Detect which cell encompasses the target text, then output its (X, Y) center coordinate. 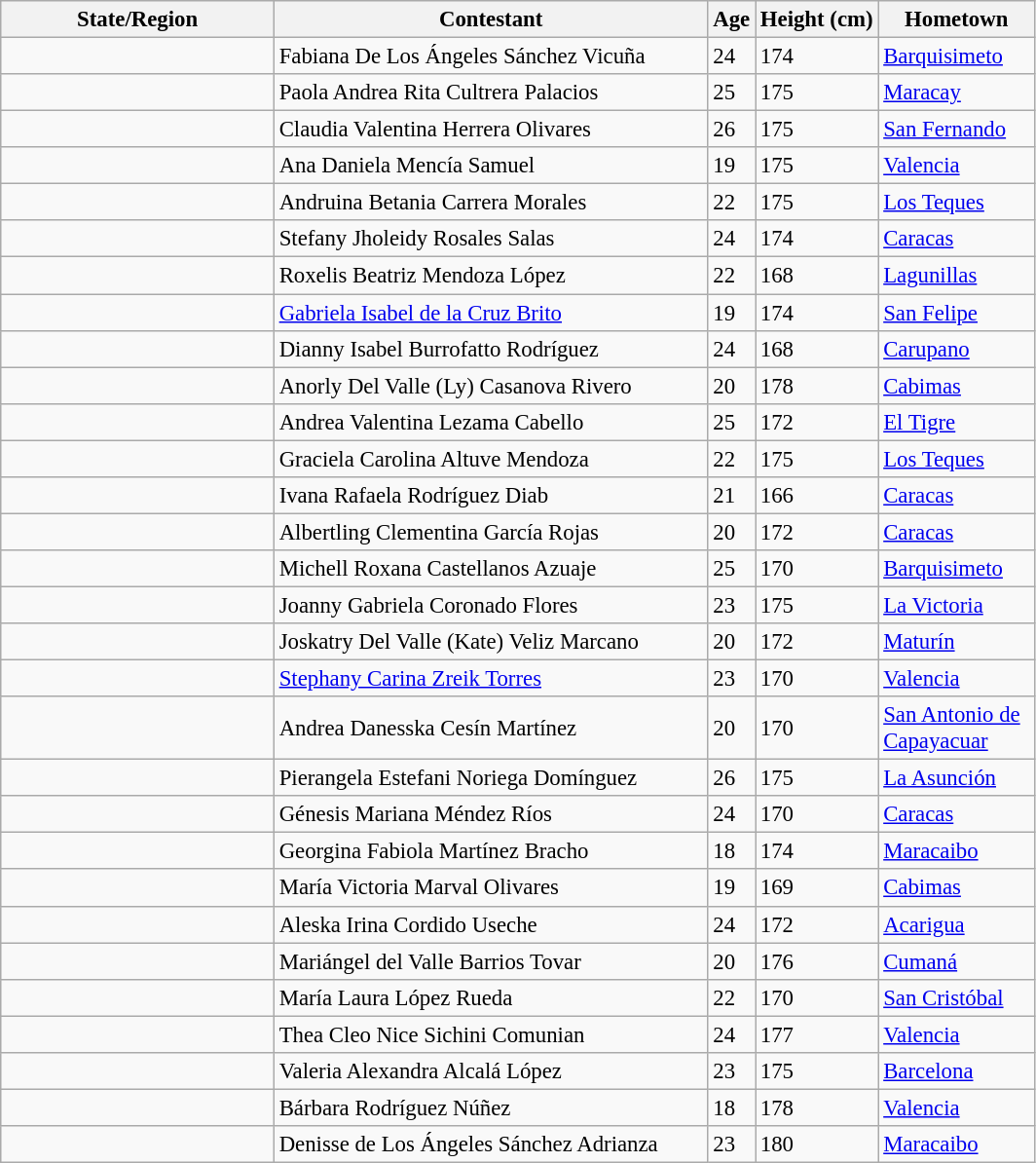
Andruina Betania Carrera Morales (491, 203)
Ivana Rafaela Rodríguez Diab (491, 496)
Ana Daniela Mencía Samuel (491, 166)
San Felipe (956, 313)
Paola Andrea Rita Cultrera Palacios (491, 93)
Aleska Irina Cordido Useche (491, 924)
María Victoria Marval Olivares (491, 888)
Cumaná (956, 961)
Georgina Fabiola Martínez Bracho (491, 851)
Dianny Isabel Burrofatto Rodríguez (491, 349)
Age (732, 19)
La Victoria (956, 605)
Michell Roxana Castellanos Azuaje (491, 569)
176 (817, 961)
State/Region (138, 19)
21 (732, 496)
San Fernando (956, 130)
Pierangela Estefani Noriega Domínguez (491, 778)
María Laura López Rueda (491, 997)
Carupano (956, 349)
Maturín (956, 642)
Mariángel del Valle Barrios Tovar (491, 961)
San Antonio de Capayacuar (956, 729)
Lagunillas (956, 276)
Acarigua (956, 924)
Barcelona (956, 1071)
Contestant (491, 19)
177 (817, 1034)
San Cristóbal (956, 997)
Gabriela Isabel de la Cruz Brito (491, 313)
Albertling Clementina García Rojas (491, 532)
La Asunción (956, 778)
Joanny Gabriela Coronado Flores (491, 605)
Graciela Carolina Altuve Mendoza (491, 459)
Stefany Jholeidy Rosales Salas (491, 239)
Génesis Mariana Méndez Ríos (491, 814)
Stephany Carina Zreik Torres (491, 679)
Roxelis Beatriz Mendoza López (491, 276)
Andrea Danesska Cesín Martínez (491, 729)
Bárbara Rodríguez Núñez (491, 1107)
Valeria Alexandra Alcalá López (491, 1071)
180 (817, 1144)
Denisse de Los Ángeles Sánchez Adrianza (491, 1144)
Thea Cleo Nice Sichini Comunian (491, 1034)
Maracay (956, 93)
Anorly Del Valle (Ly) Casanova Rivero (491, 386)
169 (817, 888)
Fabiana De Los Ángeles Sánchez Vicuña (491, 56)
166 (817, 496)
Andrea Valentina Lezama Cabello (491, 422)
El Tigre (956, 422)
Joskatry Del Valle (Kate) Veliz Marcano (491, 642)
Hometown (956, 19)
Height (cm) (817, 19)
Claudia Valentina Herrera Olivares (491, 130)
